Locate the cell with the specified text and output its [x, y] center coordinate. 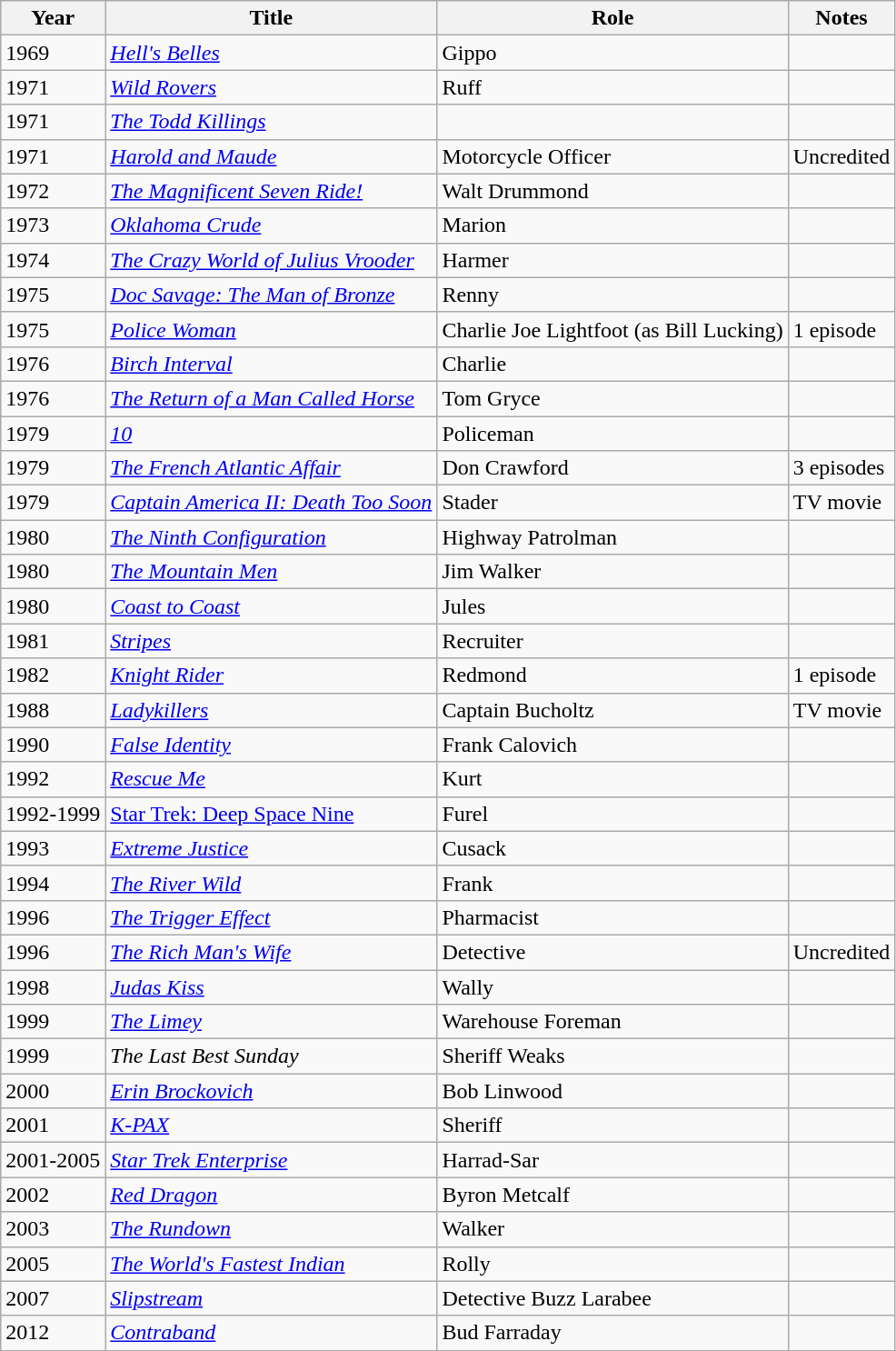
Charlie Joe Lightfoot (as Bill Lucking) [612, 329]
Charlie [612, 364]
Kurt [612, 779]
Policeman [612, 434]
Highway Patrolman [612, 537]
Renny [612, 295]
Byron Metcalf [612, 1195]
Gippo [612, 53]
1990 [53, 745]
3 episodes [841, 468]
Star Trek Enterprise [271, 1160]
Sheriff Weaks [612, 1056]
Wild Rovers [271, 87]
Red Dragon [271, 1195]
2001-2005 [53, 1160]
Tom Gryce [612, 398]
Redmond [612, 675]
1992 [53, 779]
Walt Drummond [612, 191]
Rescue Me [271, 779]
The Rich Man's Wife [271, 952]
Harmer [612, 260]
The Magnificent Seven Ride! [271, 191]
The French Atlantic Affair [271, 468]
Rolly [612, 1264]
The Ninth Configuration [271, 537]
2012 [53, 1333]
1974 [53, 260]
Motorcycle Officer [612, 156]
1994 [53, 883]
Year [53, 18]
Bud Farraday [612, 1333]
Ladykillers [271, 710]
Captain America II: Death Too Soon [271, 503]
Harrad-Sar [612, 1160]
Coast to Coast [271, 606]
Extreme Justice [271, 848]
The Todd Killings [271, 122]
2007 [53, 1298]
1998 [53, 986]
The River Wild [271, 883]
Star Trek: Deep Space Nine [271, 814]
1969 [53, 53]
Birch Interval [271, 364]
Doc Savage: The Man of Bronze [271, 295]
Frank [612, 883]
Oklahoma Crude [271, 225]
The Crazy World of Julius Vrooder [271, 260]
Slipstream [271, 1298]
Furel [612, 814]
2000 [53, 1091]
Recruiter [612, 641]
Sheriff [612, 1126]
Ruff [612, 87]
1982 [53, 675]
1992-1999 [53, 814]
The Return of a Man Called Horse [271, 398]
The Rundown [271, 1229]
2001 [53, 1126]
Warehouse Foreman [612, 1022]
K-PAX [271, 1126]
Erin Brockovich [271, 1091]
Don Crawford [612, 468]
1993 [53, 848]
Bob Linwood [612, 1091]
2005 [53, 1264]
1981 [53, 641]
1972 [53, 191]
Jim Walker [612, 572]
Knight Rider [271, 675]
The Limey [271, 1022]
Pharmacist [612, 917]
Detective Buzz Larabee [612, 1298]
10 [271, 434]
Cusack [612, 848]
Stader [612, 503]
The Mountain Men [271, 572]
Jules [612, 606]
Harold and Maude [271, 156]
Frank Calovich [612, 745]
The Last Best Sunday [271, 1056]
The Trigger Effect [271, 917]
Walker [612, 1229]
Title [271, 18]
Role [612, 18]
Police Woman [271, 329]
2003 [53, 1229]
Contraband [271, 1333]
Notes [841, 18]
False Identity [271, 745]
Wally [612, 986]
Captain Bucholtz [612, 710]
1988 [53, 710]
Hell's Belles [271, 53]
2002 [53, 1195]
Stripes [271, 641]
Detective [612, 952]
Marion [612, 225]
1973 [53, 225]
Judas Kiss [271, 986]
The World's Fastest Indian [271, 1264]
